From the cell containing the given text, extract its center point as [x, y] coordinate. 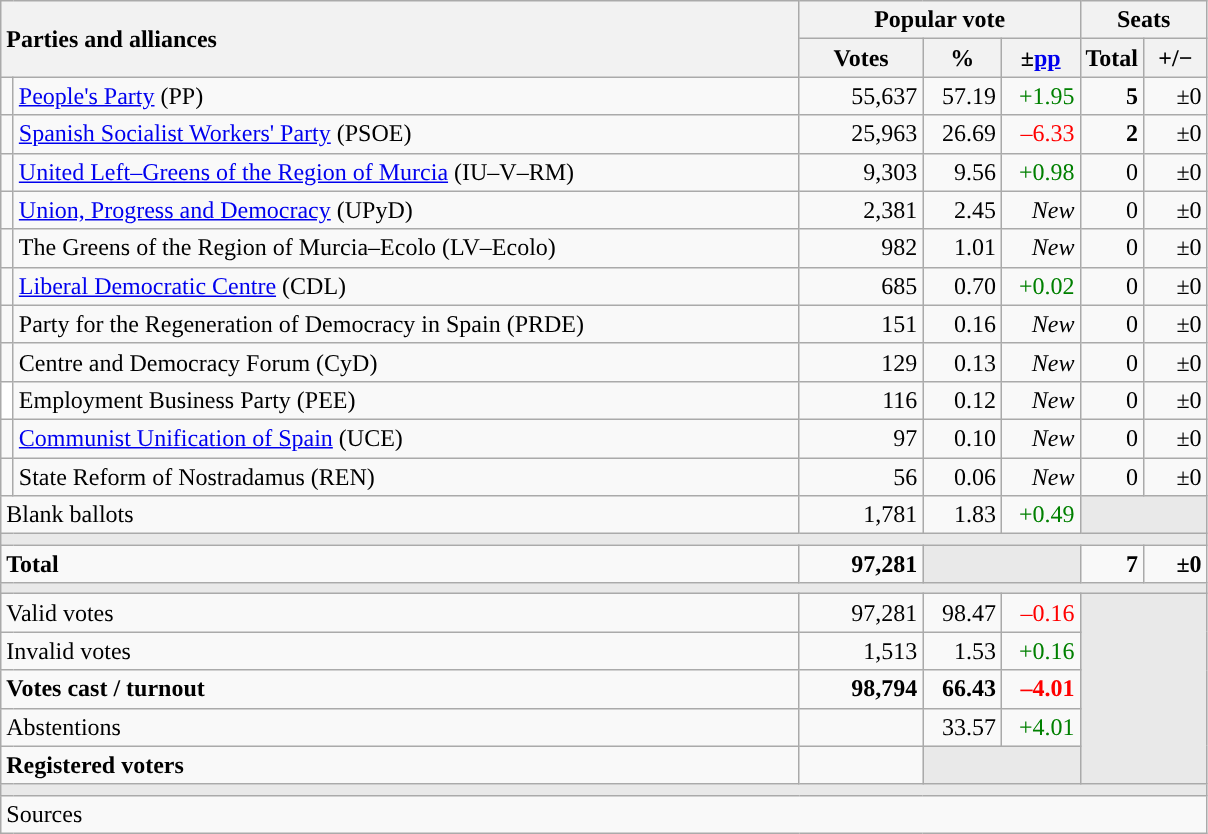
0.16 [962, 324]
Employment Business Party (PEE) [406, 400]
97 [861, 438]
–4.01 [1040, 689]
Abstentions [400, 727]
Valid votes [400, 613]
Blank ballots [400, 515]
2 [1112, 134]
98,794 [861, 689]
1.53 [962, 651]
7 [1112, 564]
People's Party (PP) [406, 96]
Spanish Socialist Workers' Party (PSOE) [406, 134]
55,637 [861, 96]
Invalid votes [400, 651]
+/− [1176, 58]
0.06 [962, 477]
685 [861, 286]
9,303 [861, 172]
2,381 [861, 210]
9.56 [962, 172]
% [962, 58]
–0.16 [1040, 613]
1.01 [962, 248]
57.19 [962, 96]
1,513 [861, 651]
+0.98 [1040, 172]
Union, Progress and Democracy (UPyD) [406, 210]
0.70 [962, 286]
129 [861, 362]
The Greens of the Region of Murcia–Ecolo (LV–Ecolo) [406, 248]
982 [861, 248]
+0.16 [1040, 651]
Liberal Democratic Centre (CDL) [406, 286]
1,781 [861, 515]
0.13 [962, 362]
Seats [1144, 20]
Parties and alliances [400, 39]
+1.95 [1040, 96]
State Reform of Nostradamus (REN) [406, 477]
Centre and Democracy Forum (CyD) [406, 362]
33.57 [962, 727]
Registered voters [400, 765]
Votes cast / turnout [400, 689]
151 [861, 324]
1.83 [962, 515]
98.47 [962, 613]
–6.33 [1040, 134]
Sources [604, 814]
0.12 [962, 400]
26.69 [962, 134]
Communist Unification of Spain (UCE) [406, 438]
+0.02 [1040, 286]
2.45 [962, 210]
116 [861, 400]
25,963 [861, 134]
5 [1112, 96]
Votes [861, 58]
56 [861, 477]
+4.01 [1040, 727]
Party for the Regeneration of Democracy in Spain (PRDE) [406, 324]
±pp [1040, 58]
Popular vote [940, 20]
+0.49 [1040, 515]
United Left–Greens of the Region of Murcia (IU–V–RM) [406, 172]
0.10 [962, 438]
66.43 [962, 689]
